Search for the cell housing the specified text and yield its (x, y) center coordinate. 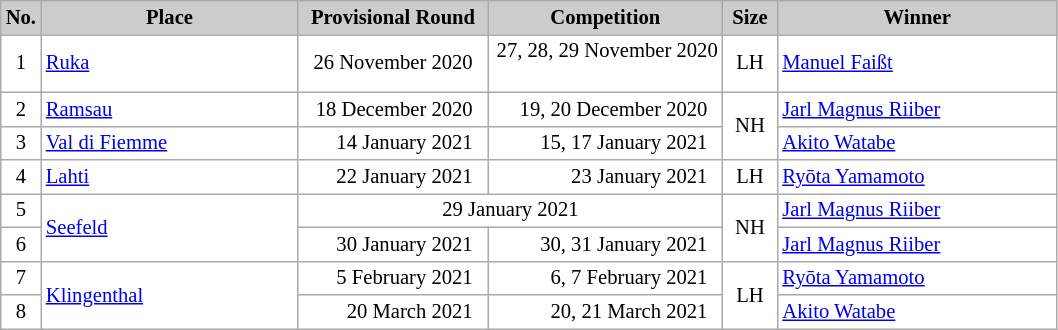
Manuel Faißt (917, 63)
15, 17 January 2021 (606, 143)
2 (21, 109)
Val di Fiemme (170, 143)
Klingenthal (170, 295)
6, 7 February 2021 (606, 278)
Seefeld (170, 227)
Provisional Round (393, 17)
22 January 2021 (393, 177)
Winner (917, 17)
7 (21, 278)
3 (21, 143)
Lahti (170, 177)
30 January 2021 (393, 244)
27, 28, 29 November 2020 (606, 63)
8 (21, 311)
26 November 2020 (393, 63)
20, 21 March 2021 (606, 311)
14 January 2021 (393, 143)
6 (21, 244)
Place (170, 17)
No. (21, 17)
29 January 2021 (510, 210)
Size (750, 17)
20 March 2021 (393, 311)
5 February 2021 (393, 278)
4 (21, 177)
5 (21, 210)
18 December 2020 (393, 109)
Competition (606, 17)
23 January 2021 (606, 177)
1 (21, 63)
Ramsau (170, 109)
19, 20 December 2020 (606, 109)
Ruka (170, 63)
30, 31 January 2021 (606, 244)
